Locate the cell with the specified text and output its (x, y) center coordinate. 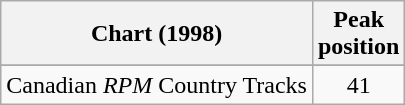
41 (358, 85)
Canadian RPM Country Tracks (157, 85)
Chart (1998) (157, 34)
Peakposition (358, 34)
